Scan for the cell matching the given text and deliver its (x, y) coordinate at center. 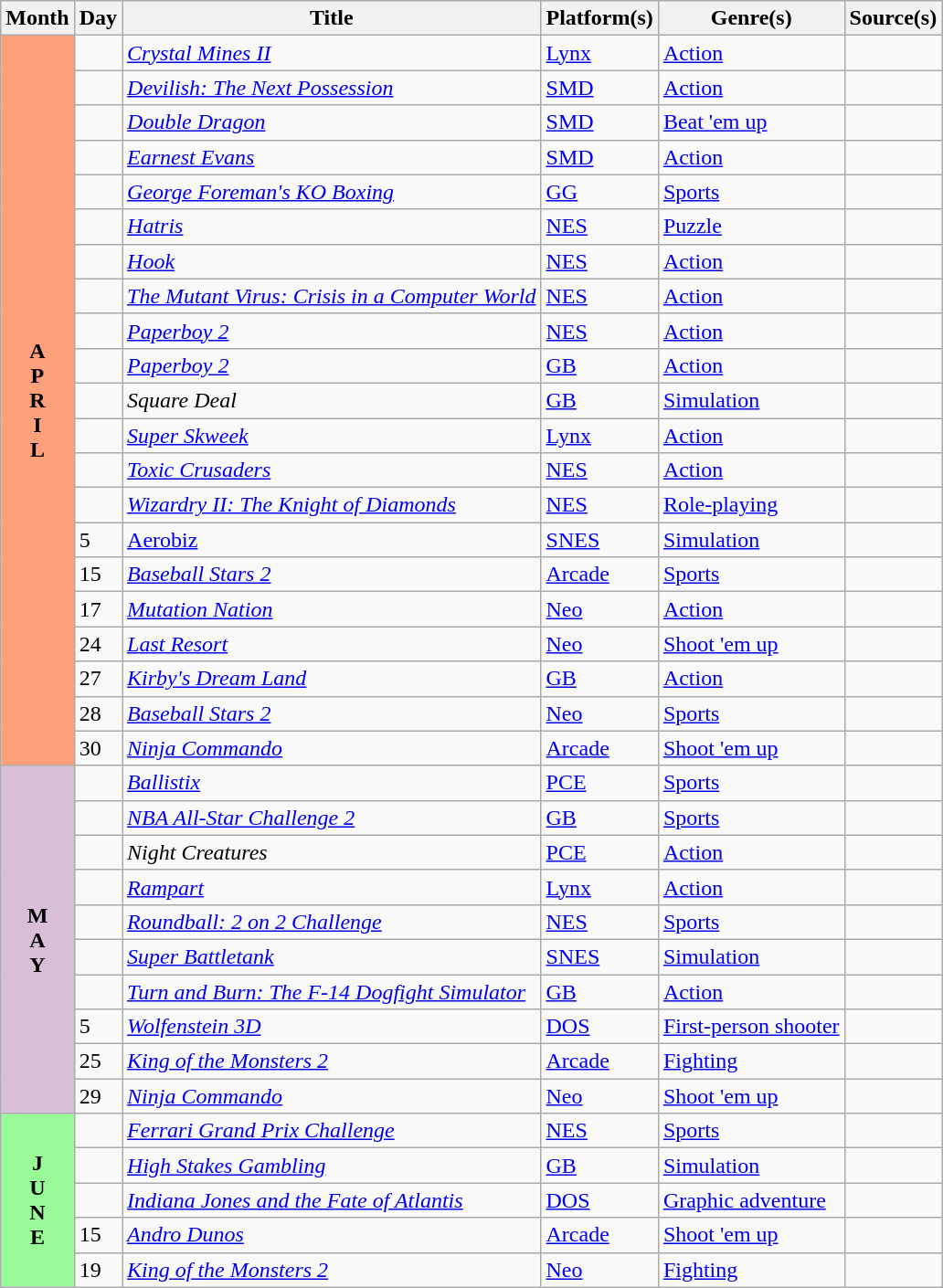
Mutation Nation (332, 609)
NBA All-Star Challenge 2 (332, 818)
Super Battletank (332, 956)
Title (332, 18)
Role-playing (751, 505)
Super Skweek (332, 436)
Wizardry II: The Knight of Diamonds (332, 505)
Wolfenstein 3D (332, 1027)
Devilish: The Next Possession (332, 88)
Kirby's Dream Land (332, 679)
Earnest Evans (332, 157)
GG (599, 192)
High Stakes Gambling (332, 1166)
Toxic Crusaders (332, 470)
Square Deal (332, 400)
Roundball: 2 on 2 Challenge (332, 922)
Rampart (332, 887)
17 (98, 609)
Puzzle (751, 227)
Crystal Mines II (332, 53)
29 (98, 1096)
JUNE (37, 1200)
Indiana Jones and the Fate of Atlantis (332, 1200)
Aerobiz (332, 540)
Ferrari Grand Prix Challenge (332, 1131)
Hatris (332, 227)
Night Creatures (332, 852)
Double Dragon (332, 122)
Last Resort (332, 644)
Hook (332, 261)
Turn and Burn: The F-14 Dogfight Simulator (332, 991)
Beat 'em up (751, 122)
First-person shooter (751, 1027)
George Foreman's KO Boxing (332, 192)
APRIL (37, 400)
MAY (37, 939)
Ballistix (332, 783)
19 (98, 1270)
28 (98, 713)
24 (98, 644)
Day (98, 18)
30 (98, 748)
Graphic adventure (751, 1200)
25 (98, 1061)
Andro Dunos (332, 1235)
Platform(s) (599, 18)
Month (37, 18)
Genre(s) (751, 18)
27 (98, 679)
Source(s) (894, 18)
The Mutant Virus: Crisis in a Computer World (332, 296)
